Scan for the cell matching the given text and deliver its (X, Y) coordinate at center. 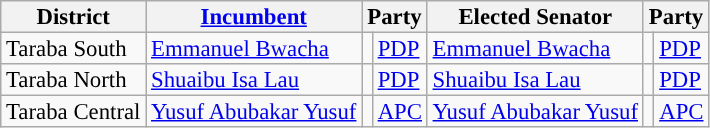
Taraba Central (74, 112)
Taraba South (74, 49)
Elected Senator (535, 17)
Taraba North (74, 80)
Incumbent (254, 17)
District (74, 17)
